Provide the (X, Y) coordinate of the cell's center where the given text is located.  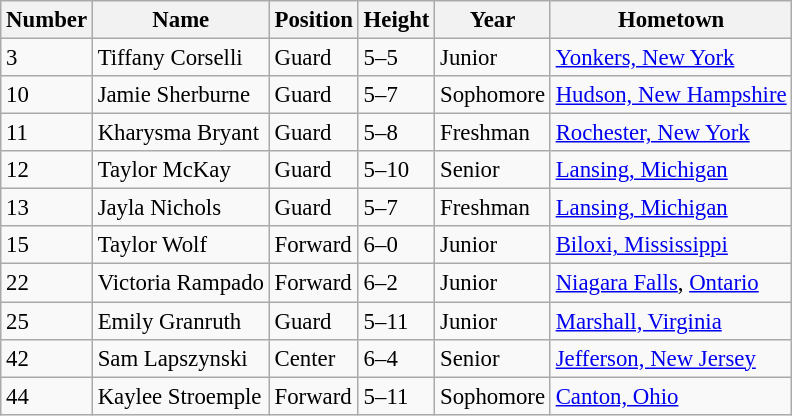
Kaylee Stroemple (180, 396)
Canton, Ohio (671, 396)
Yonkers, New York (671, 58)
44 (47, 396)
12 (47, 170)
10 (47, 95)
Hometown (671, 20)
5–10 (396, 170)
15 (47, 245)
6–0 (396, 245)
Victoria Rampado (180, 283)
Biloxi, Mississippi (671, 245)
25 (47, 321)
Taylor McKay (180, 170)
Taylor Wolf (180, 245)
Center (314, 358)
Height (396, 20)
Hudson, New Hampshire (671, 95)
22 (47, 283)
Name (180, 20)
Marshall, Virginia (671, 321)
11 (47, 133)
Jayla Nichols (180, 208)
Year (493, 20)
Niagara Falls, Ontario (671, 283)
42 (47, 358)
5–8 (396, 133)
Emily Granruth (180, 321)
Number (47, 20)
Rochester, New York (671, 133)
Kharysma Bryant (180, 133)
Sam Lapszynski (180, 358)
13 (47, 208)
Tiffany Corselli (180, 58)
6–2 (396, 283)
6–4 (396, 358)
3 (47, 58)
Jefferson, New Jersey (671, 358)
5–5 (396, 58)
Position (314, 20)
Jamie Sherburne (180, 95)
